Identify which cell holds the provided text, then report its (x, y) central coordinate. 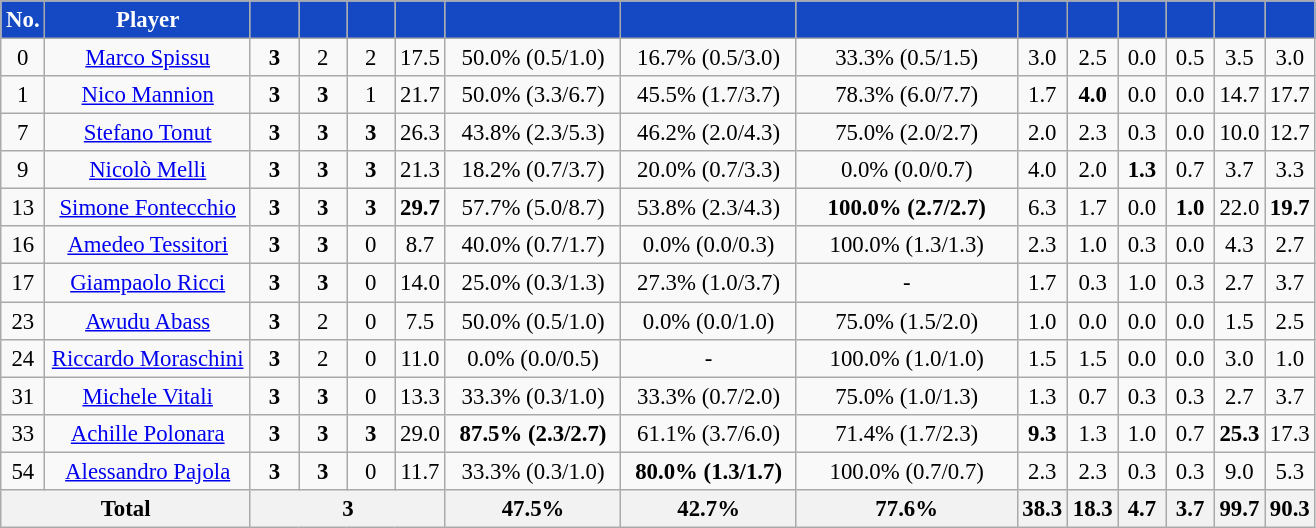
4.3 (1239, 245)
27.3% (1.0/3.7) (709, 283)
99.7 (1239, 509)
100.0% (0.7/0.7) (906, 471)
11.7 (420, 471)
Riccardo Moraschini (148, 358)
21.7 (420, 95)
Giampaolo Ricci (148, 283)
Awudu Abass (148, 321)
9.0 (1239, 471)
3.3 (1290, 170)
Michele Vitali (148, 396)
23 (23, 321)
22.0 (1239, 208)
17 (23, 283)
100.0% (1.0/1.0) (906, 358)
25.0% (0.3/1.3) (533, 283)
Achille Polonara (148, 433)
Stefano Tonut (148, 133)
40.0% (0.7/1.7) (533, 245)
17.3 (1290, 433)
20.0% (0.7/3.3) (709, 170)
17.5 (420, 58)
16 (23, 245)
Marco Spissu (148, 58)
87.5% (2.3/2.7) (533, 433)
14.0 (420, 283)
77.6% (906, 509)
75.0% (1.0/1.3) (906, 396)
0.0% (0.0/1.0) (709, 321)
61.1% (3.7/6.0) (709, 433)
29.0 (420, 433)
18.3 (1092, 509)
14.7 (1239, 95)
45.5% (1.7/3.7) (709, 95)
6.3 (1042, 208)
Amedeo Tessitori (148, 245)
57.7% (5.0/8.7) (533, 208)
16.7% (0.5/3.0) (709, 58)
5.3 (1290, 471)
0.5 (1190, 58)
7.5 (420, 321)
46.2% (2.0/4.3) (709, 133)
13 (23, 208)
21.3 (420, 170)
10.0 (1239, 133)
31 (23, 396)
42.7% (709, 509)
Nicolò Melli (148, 170)
18.2% (0.7/3.7) (533, 170)
3.5 (1239, 58)
9.3 (1042, 433)
53.8% (2.3/4.3) (709, 208)
0.0% (0.0/0.3) (709, 245)
Total (126, 509)
71.4% (1.7/2.3) (906, 433)
4.7 (1142, 509)
80.0% (1.3/1.7) (709, 471)
47.5% (533, 509)
Nico Mannion (148, 95)
100.0% (1.3/1.3) (906, 245)
8.7 (420, 245)
43.8% (2.3/5.3) (533, 133)
75.0% (2.0/2.7) (906, 133)
19.7 (1290, 208)
Alessandro Pajola (148, 471)
33 (23, 433)
33.3% (0.5/1.5) (906, 58)
100.0% (2.7/2.7) (906, 208)
50.0% (3.3/6.7) (533, 95)
Player (148, 20)
0.0% (0.0/0.5) (533, 358)
75.0% (1.5/2.0) (906, 321)
29.7 (420, 208)
9 (23, 170)
33.3% (0.7/2.0) (709, 396)
7 (23, 133)
24 (23, 358)
No. (23, 20)
25.3 (1239, 433)
0.0% (0.0/0.7) (906, 170)
78.3% (6.0/7.7) (906, 95)
26.3 (420, 133)
13.3 (420, 396)
38.3 (1042, 509)
90.3 (1290, 509)
12.7 (1290, 133)
17.7 (1290, 95)
Simone Fontecchio (148, 208)
11.0 (420, 358)
54 (23, 471)
